From the cell containing the given text, extract its center point as (X, Y) coordinate. 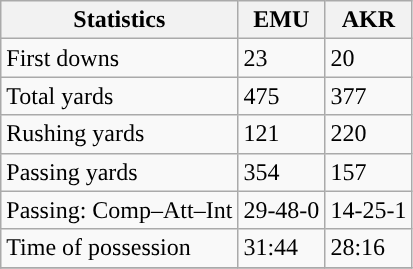
Passing: Comp–Att–Int (120, 210)
EMU (282, 20)
Time of possession (120, 248)
31:44 (282, 248)
Rushing yards (120, 134)
354 (282, 172)
28:16 (368, 248)
AKR (368, 20)
29-48-0 (282, 210)
14-25-1 (368, 210)
Total yards (120, 96)
Statistics (120, 20)
377 (368, 96)
20 (368, 58)
157 (368, 172)
23 (282, 58)
First downs (120, 58)
475 (282, 96)
220 (368, 134)
121 (282, 134)
Passing yards (120, 172)
